Locate the cell with the specified text and output its [x, y] center coordinate. 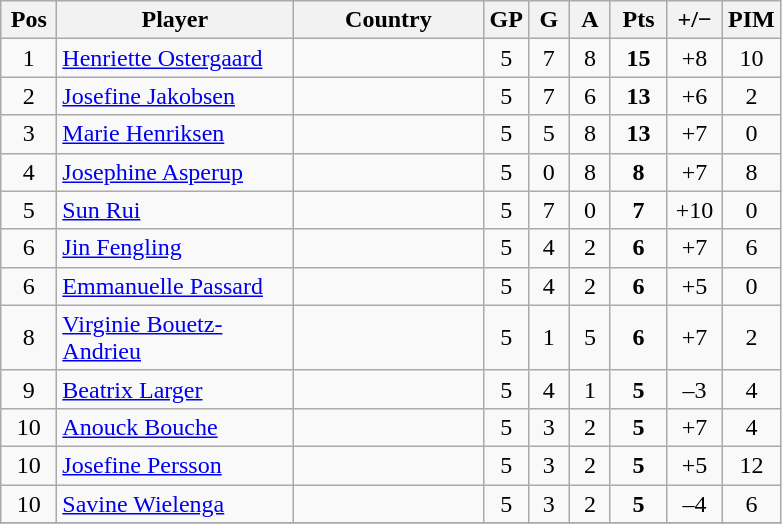
Josefine Jakobsen [175, 96]
9 [29, 389]
Josefine Persson [175, 465]
+6 [695, 96]
+10 [695, 210]
12 [752, 465]
GP [506, 20]
Pos [29, 20]
Anouck Bouche [175, 427]
Beatrix Larger [175, 389]
Savine Wielenga [175, 503]
+/− [695, 20]
15 [638, 58]
PIM [752, 20]
G [548, 20]
Henriette Ostergaard [175, 58]
Virginie Bouetz-Andrieu [175, 338]
Pts [638, 20]
Country [388, 20]
–3 [695, 389]
A [590, 20]
Player [175, 20]
Sun Rui [175, 210]
Josephine Asperup [175, 172]
Marie Henriksen [175, 134]
Jin Fengling [175, 248]
+8 [695, 58]
Emmanuelle Passard [175, 286]
–4 [695, 503]
